Scan for the cell matching the given text and deliver its [x, y] coordinate at center. 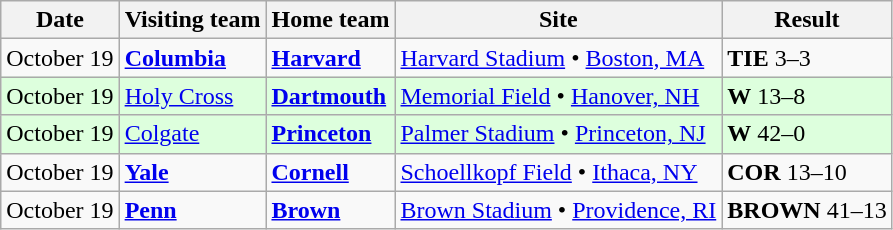
Princeton [330, 134]
Colgate [192, 134]
Dartmouth [330, 96]
Brown [330, 210]
Yale [192, 172]
Brown Stadium • Providence, RI [558, 210]
Columbia [192, 58]
BROWN 41–13 [807, 210]
Holy Cross [192, 96]
Result [807, 20]
TIE 3–3 [807, 58]
Schoellkopf Field • Ithaca, NY [558, 172]
Harvard Stadium • Boston, MA [558, 58]
W 42–0 [807, 134]
Date [60, 20]
Penn [192, 210]
Memorial Field • Hanover, NH [558, 96]
COR 13–10 [807, 172]
W 13–8 [807, 96]
Palmer Stadium • Princeton, NJ [558, 134]
Site [558, 20]
Harvard [330, 58]
Cornell [330, 172]
Visiting team [192, 20]
Home team [330, 20]
